Output the [X, Y] coordinate of the center of the cell containing the given text.  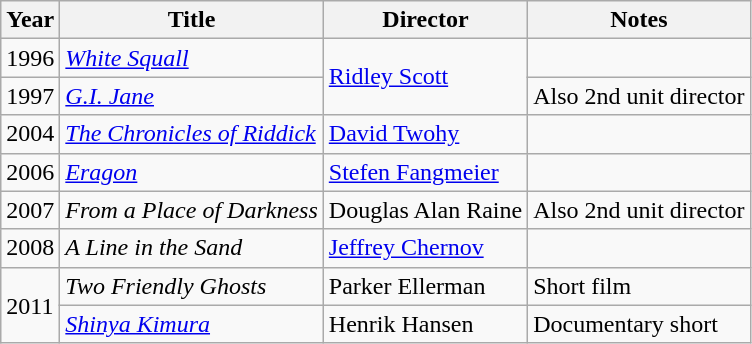
A Line in the Sand [192, 248]
Short film [639, 286]
G.I. Jane [192, 96]
David Twohy [425, 134]
Henrik Hansen [425, 324]
2006 [30, 172]
Parker Ellerman [425, 286]
From a Place of Darkness [192, 210]
White Squall [192, 58]
Douglas Alan Raine [425, 210]
Two Friendly Ghosts [192, 286]
Title [192, 20]
Eragon [192, 172]
The Chronicles of Riddick [192, 134]
1997 [30, 96]
Jeffrey Chernov [425, 248]
2008 [30, 248]
Notes [639, 20]
Ridley Scott [425, 77]
Year [30, 20]
2007 [30, 210]
Documentary short [639, 324]
1996 [30, 58]
2004 [30, 134]
2011 [30, 305]
Stefen Fangmeier [425, 172]
Shinya Kimura [192, 324]
Director [425, 20]
